From the cell containing the given text, extract its center point as [X, Y] coordinate. 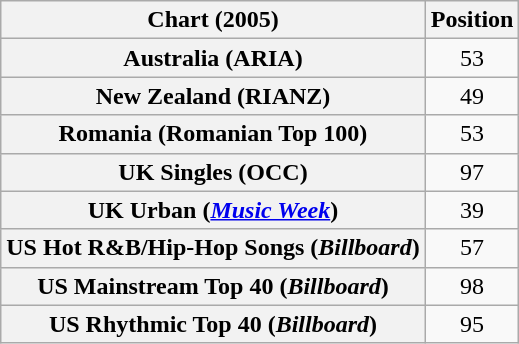
US Rhythmic Top 40 (Billboard) [213, 324]
Romania (Romanian Top 100) [213, 134]
UK Urban (Music Week) [213, 210]
US Hot R&B/Hip-Hop Songs (Billboard) [213, 248]
Australia (ARIA) [213, 58]
UK Singles (OCC) [213, 172]
Chart (2005) [213, 20]
US Mainstream Top 40 (Billboard) [213, 286]
98 [472, 286]
57 [472, 248]
New Zealand (RIANZ) [213, 96]
49 [472, 96]
39 [472, 210]
Position [472, 20]
95 [472, 324]
97 [472, 172]
